Extract the [x, y] coordinate from the center of the cell holding the provided text.  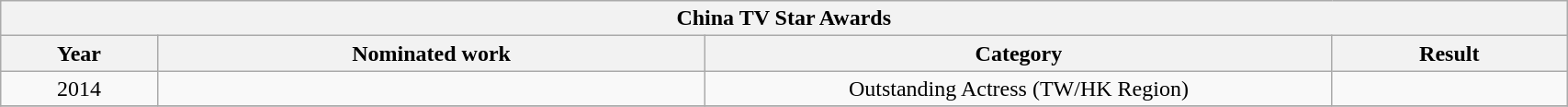
Nominated work [432, 53]
Year [79, 53]
2014 [79, 89]
Result [1450, 53]
China TV Star Awards [784, 18]
Category [1019, 53]
Outstanding Actress (TW/HK Region) [1019, 89]
